Locate the cell with the specified text and output its (x, y) center coordinate. 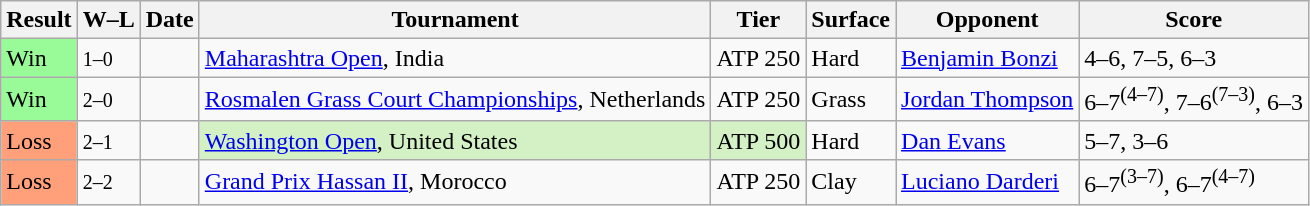
Tournament (455, 20)
Grass (851, 100)
6–7(4–7), 7–6(7–3), 6–3 (1194, 100)
6–7(3–7), 6–7(4–7) (1194, 182)
Jordan Thompson (988, 100)
2–1 (108, 140)
2–0 (108, 100)
1–0 (108, 58)
Rosmalen Grass Court Championships, Netherlands (455, 100)
Grand Prix Hassan II, Morocco (455, 182)
Score (1194, 20)
Benjamin Bonzi (988, 58)
2–2 (108, 182)
Maharashtra Open, India (455, 58)
Luciano Darderi (988, 182)
Date (170, 20)
4–6, 7–5, 6–3 (1194, 58)
W–L (108, 20)
Surface (851, 20)
Clay (851, 182)
Dan Evans (988, 140)
Washington Open, United States (455, 140)
ATP 500 (758, 140)
Tier (758, 20)
5–7, 3–6 (1194, 140)
Result (39, 20)
Opponent (988, 20)
